Scan for the cell matching the given text and deliver its [X, Y] coordinate at center. 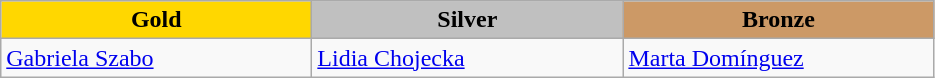
Lidia Chojecka [468, 58]
Bronze [778, 20]
Marta Domínguez [778, 58]
Silver [468, 20]
Gabriela Szabo [156, 58]
Gold [156, 20]
